Provide the [x, y] coordinate of the cell's center where the given text is located.  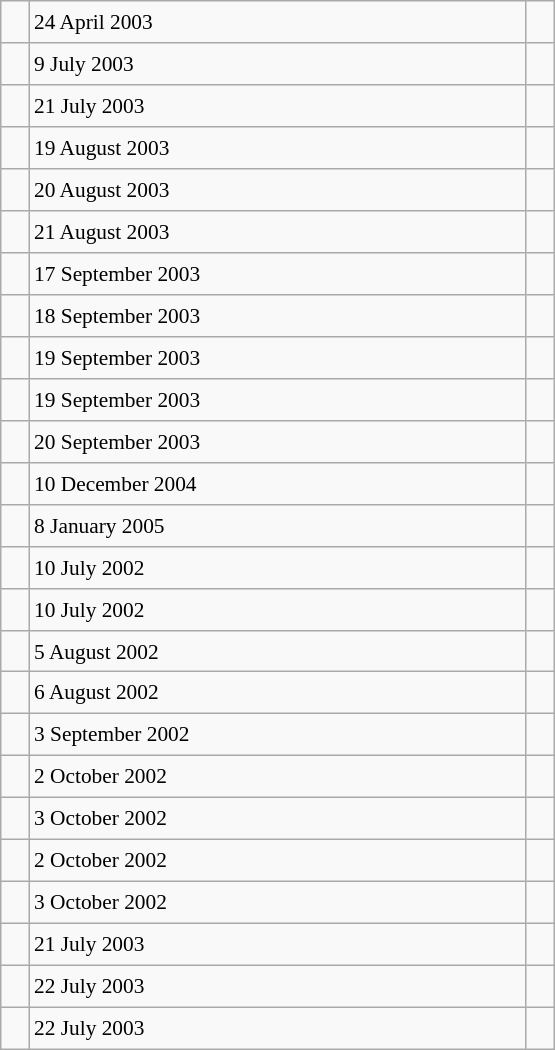
3 September 2002 [278, 735]
17 September 2003 [278, 274]
8 January 2005 [278, 525]
18 September 2003 [278, 316]
5 August 2002 [278, 651]
9 July 2003 [278, 64]
6 August 2002 [278, 693]
20 September 2003 [278, 441]
24 April 2003 [278, 22]
19 August 2003 [278, 148]
10 December 2004 [278, 483]
20 August 2003 [278, 190]
21 August 2003 [278, 232]
